Detect which cell encompasses the target text, then output its [x, y] center coordinate. 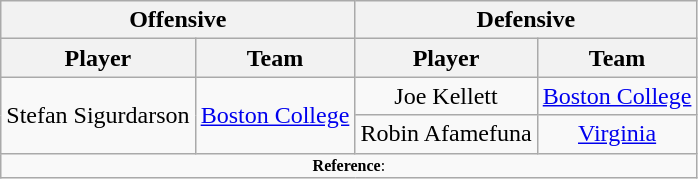
Defensive [526, 20]
Offensive [178, 20]
Virginia [617, 134]
Joe Kellett [446, 96]
Reference: [349, 165]
Robin Afamefuna [446, 134]
Stefan Sigurdarson [98, 115]
